Pinpoint the cell where the given text exists, returning its [x, y] midpoint coordinate. 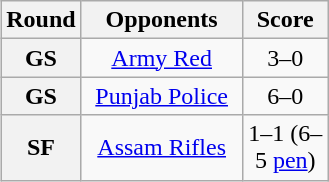
Army Red [162, 58]
Score [285, 20]
Opponents [162, 20]
3–0 [285, 58]
1–1 (6–5 pen) [285, 148]
6–0 [285, 96]
Punjab Police [162, 96]
Assam Rifles [162, 148]
Round [41, 20]
SF [41, 148]
